Scan for the cell matching the given text and deliver its (X, Y) coordinate at center. 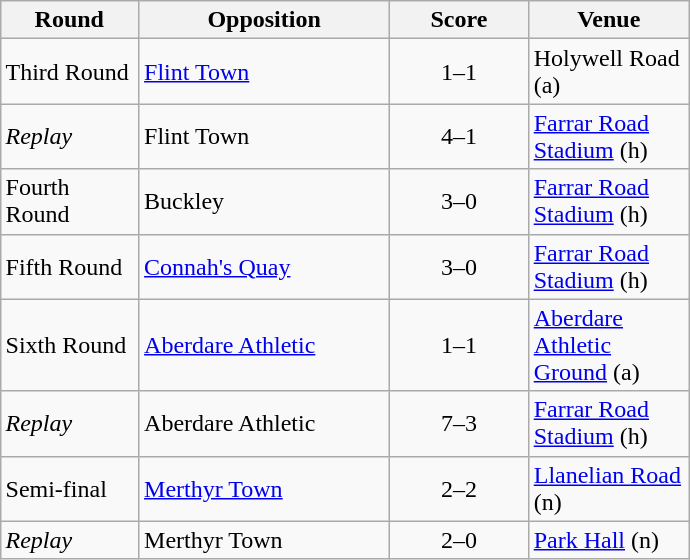
Buckley (264, 202)
Connah's Quay (264, 266)
Venue (608, 20)
Holywell Road (a) (608, 72)
Sixth Round (70, 345)
4–1 (460, 136)
Park Hall (n) (608, 540)
Opposition (264, 20)
Score (460, 20)
Semi-final (70, 488)
Third Round (70, 72)
2–0 (460, 540)
Llanelian Road (n) (608, 488)
Fifth Round (70, 266)
7–3 (460, 424)
Round (70, 20)
2–2 (460, 488)
Aberdare Athletic Ground (a) (608, 345)
Fourth Round (70, 202)
